Detect which cell encompasses the target text, then output its [X, Y] center coordinate. 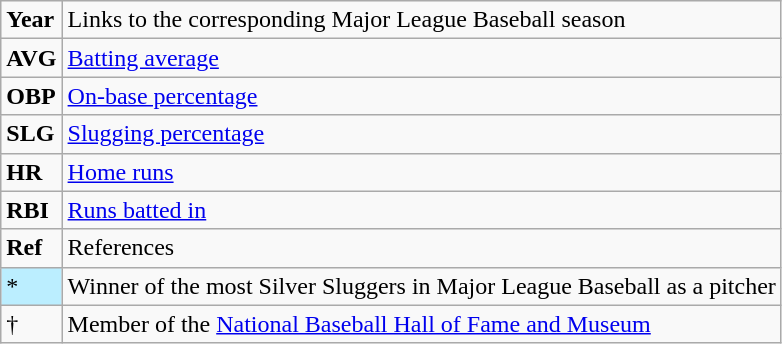
On-base percentage [422, 96]
Runs batted in [422, 210]
Member of the National Baseball Hall of Fame and Museum [422, 324]
OBP [32, 96]
* [32, 286]
Links to the corresponding Major League Baseball season [422, 20]
References [422, 248]
Home runs [422, 172]
AVG [32, 58]
RBI [32, 210]
HR [32, 172]
† [32, 324]
Batting average [422, 58]
Winner of the most Silver Sluggers in Major League Baseball as a pitcher [422, 286]
SLG [32, 134]
Year [32, 20]
Slugging percentage [422, 134]
Ref [32, 248]
